Pinpoint the cell where the given text exists, returning its [x, y] midpoint coordinate. 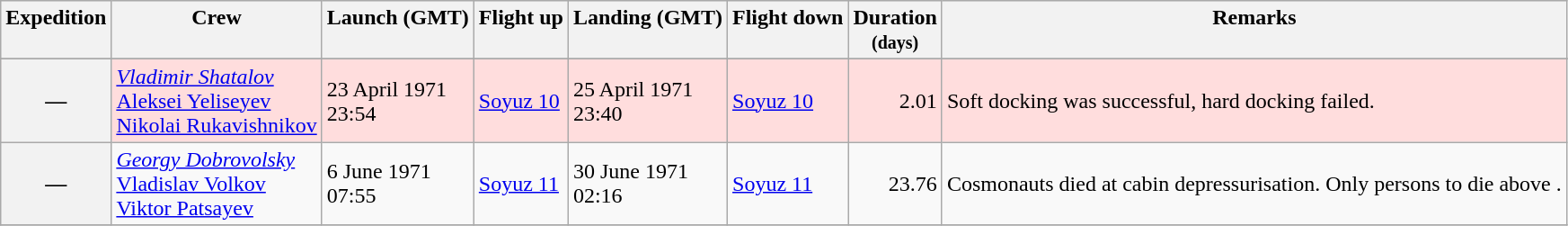
Vladimir ShatalovAleksei YeliseyevNikolai Rukavishnikov [217, 101]
Crew [217, 31]
2.01 [895, 101]
23.76 [895, 184]
Duration(days) [895, 31]
Landing (GMT) [647, 31]
23 April 197123:54 [397, 101]
Georgy DobrovolskyVladislav VolkovViktor Patsayev [217, 184]
Expedition [56, 31]
Flight up [521, 31]
30 June 197102:16 [647, 184]
Launch (GMT) [397, 31]
Flight down [788, 31]
Remarks [1254, 31]
6 June 197107:55 [397, 184]
Cosmonauts died at cabin depressurisation. Only persons to die above . [1254, 184]
25 April 197123:40 [647, 101]
Soft docking was successful, hard docking failed. [1254, 101]
